From the cell containing the given text, extract its center point as [X, Y] coordinate. 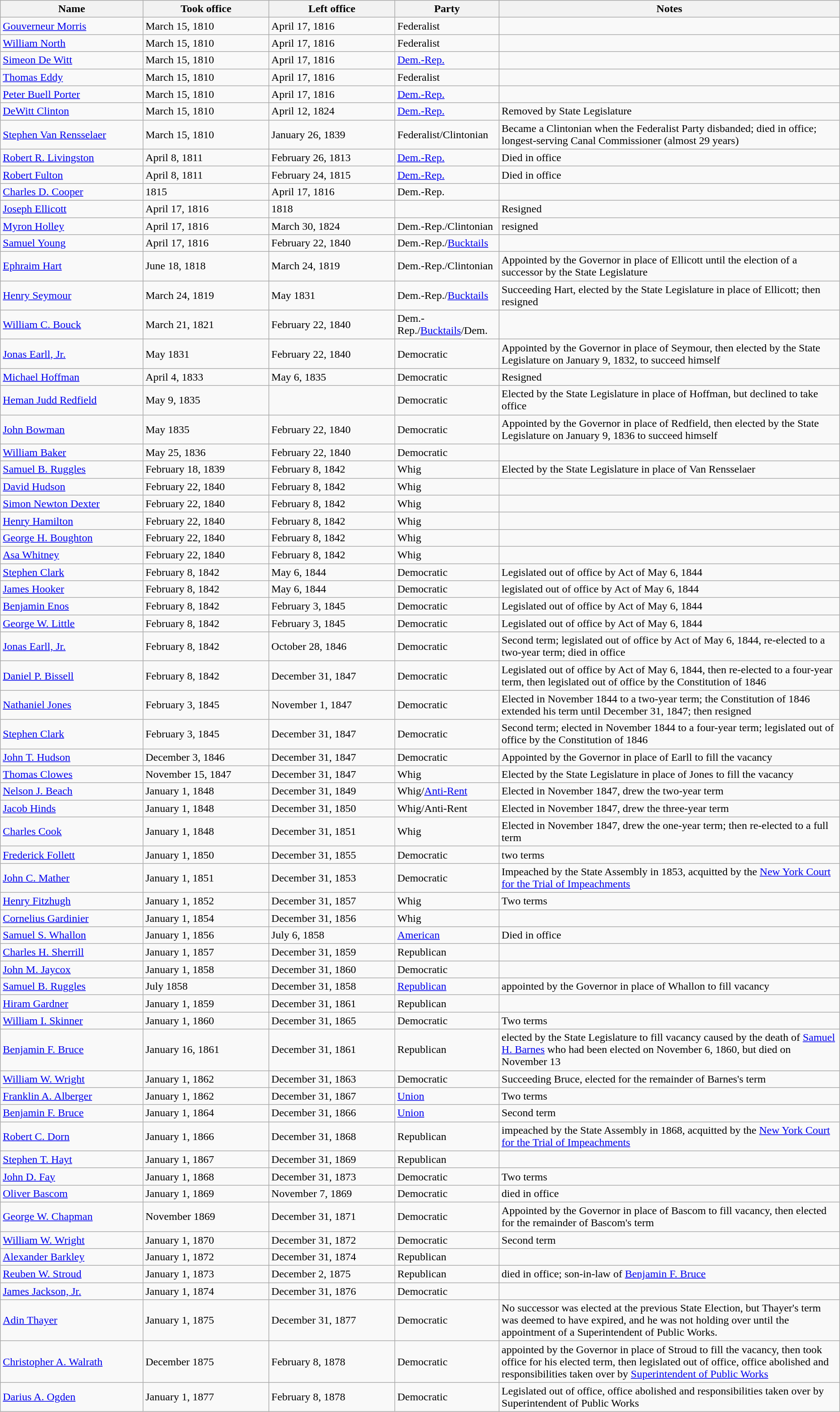
December 31, 1851 [332, 831]
January 1, 1870 [206, 1240]
David Hudson [72, 487]
DeWitt Clinton [72, 111]
November 7, 1869 [332, 1193]
December 31, 1850 [332, 808]
May 6, 1835 [332, 377]
legislated out of office by Act of May 6, 1844 [669, 589]
January 1, 1854 [206, 918]
January 1, 1852 [206, 901]
January 16, 1861 [206, 1050]
May 25, 1836 [206, 452]
George H. Boughton [72, 538]
Left office [332, 9]
Party [447, 9]
Oliver Bascom [72, 1193]
December 31, 1866 [332, 1113]
January 1, 1867 [206, 1159]
two terms [669, 855]
Peter Buell Porter [72, 94]
Legislated out of office, office abolished and responsibilities taken over by Superintendent of Public Works [669, 1397]
January 1, 1866 [206, 1136]
died in office; son-in-law of Benjamin F. Bruce [669, 1274]
Elected in November 1847, drew the three-year term [669, 808]
Second term; legislated out of office by Act of May 6, 1844, re-elected to a two-year term; died in office [669, 646]
John M. Jaycox [72, 969]
George W. Little [72, 623]
Christopher A. Walrath [72, 1362]
Simeon De Witt [72, 60]
January 1, 1869 [206, 1193]
December 31, 1872 [332, 1240]
December 1875 [206, 1362]
December 2, 1875 [332, 1274]
Appointed by the Governor in place of Bascom to fill vacancy, then elected for the remainder of Bascom's term [669, 1216]
Became a Clintonian when the Federalist Party disbanded; died in office; longest-serving Canal Commissioner (almost 29 years) [669, 135]
Charles H. Sherrill [72, 952]
Second term; elected in November 1844 to a four-year term; legislated out of office by the Constitution of 1846 [669, 734]
July 6, 1858 [332, 935]
Alexander Barkley [72, 1257]
Asa Whitney [72, 555]
January 1, 1857 [206, 952]
American [447, 935]
Ephraim Hart [72, 267]
Simon Newton Dexter [72, 504]
December 31, 1877 [332, 1320]
Elected by the State Legislature in place of Van Rensselaer [669, 469]
December 31, 1863 [332, 1079]
Henry Hamilton [72, 521]
March 30, 1824 [332, 226]
Elected by the State Legislature in place of Hoffman, but declined to take office [669, 400]
January 1, 1873 [206, 1274]
Federalist/Clintonian [447, 135]
December 31, 1853 [332, 878]
Appointed by the Governor in place of Seymour, then elected by the State Legislature on January 9, 1832, to succeed himself [669, 354]
appointed by the Governor in place of Whallon to fill vacancy [669, 987]
Nathaniel Jones [72, 705]
January 1, 1856 [206, 935]
Henry Fitzhugh [72, 901]
Darius A. Ogden [72, 1397]
Name [72, 9]
May 9, 1835 [206, 400]
July 1858 [206, 987]
Legislated out of office by Act of May 6, 1844, then re-elected to a four-year term, then legislated out of office by the Constitution of 1846 [669, 676]
Robert Fulton [72, 175]
Heman Judd Redfield [72, 400]
April 4, 1833 [206, 377]
John T. Hudson [72, 757]
December 31, 1867 [332, 1096]
Elected by the State Legislature in place of Jones to fill the vacancy [669, 774]
November 1, 1847 [332, 705]
John Bowman [72, 429]
February 18, 1839 [206, 469]
December 31, 1859 [332, 952]
Samuel S. Whallon [72, 935]
Thomas Eddy [72, 77]
Michael Hoffman [72, 377]
Took office [206, 9]
January 1, 1875 [206, 1320]
Elected in November 1847, drew the one-year term; then re-elected to a full term [669, 831]
William C. Bouck [72, 325]
December 31, 1849 [332, 791]
Charles D. Cooper [72, 192]
December 31, 1868 [332, 1136]
William I. Skinner [72, 1021]
January 1, 1872 [206, 1257]
April 12, 1824 [332, 111]
Gouverneur Morris [72, 26]
Succeeding Hart, elected by the State Legislature in place of Ellicott; then resigned [669, 295]
December 31, 1874 [332, 1257]
November 15, 1847 [206, 774]
January 1, 1877 [206, 1397]
February 26, 1813 [332, 158]
Nelson J. Beach [72, 791]
died in office [669, 1193]
Myron Holley [72, 226]
Stephen Van Rensselaer [72, 135]
Robert C. Dorn [72, 1136]
Adin Thayer [72, 1320]
January 1, 1858 [206, 969]
January 1, 1851 [206, 878]
Elected in November 1847, drew the two-year term [669, 791]
Jacob Hinds [72, 808]
Dem.-Rep./Bucktails/Dem. [447, 325]
John D. Fay [72, 1176]
January 1, 1860 [206, 1021]
Elected in November 1844 to a two-year term; the Constitution of 1846 extended his term until December 31, 1847; then resigned [669, 705]
Robert R. Livingston [72, 158]
Frederick Follett [72, 855]
Charles Cook [72, 831]
November 1869 [206, 1216]
John C. Mather [72, 878]
December 31, 1856 [332, 918]
Hiram Gardner [72, 1004]
January 1, 1868 [206, 1176]
December 31, 1860 [332, 969]
Stephen T. Hayt [72, 1159]
Daniel P. Bissell [72, 676]
January 1, 1850 [206, 855]
resigned [669, 226]
James Hooker [72, 589]
Reuben W. Stroud [72, 1274]
Benjamin Enos [72, 606]
December 31, 1858 [332, 987]
James Jackson, Jr. [72, 1291]
December 31, 1876 [332, 1291]
impeached by the State Assembly in 1868, acquitted by the New York Court for the Trial of Impeachments [669, 1136]
January 26, 1839 [332, 135]
Cornelius Gardinier [72, 918]
Appointed by the Governor in place of Redfield, then elected by the State Legislature on January 9, 1836 to succeed himself [669, 429]
December 31, 1869 [332, 1159]
1815 [206, 192]
December 3, 1846 [206, 757]
January 1, 1874 [206, 1291]
December 31, 1871 [332, 1216]
Appointed by the Governor in place of Earll to fill the vacancy [669, 757]
Appointed by the Governor in place of Ellicott until the election of a successor by the State Legislature [669, 267]
Removed by State Legislature [669, 111]
January 1, 1864 [206, 1113]
December 31, 1857 [332, 901]
January 1, 1859 [206, 1004]
Succeeding Bruce, elected for the remainder of Barnes's term [669, 1079]
Joseph Ellicott [72, 209]
George W. Chapman [72, 1216]
May 1835 [206, 429]
Impeached by the State Assembly in 1853, acquitted by the New York Court for the Trial of Impeachments [669, 878]
Thomas Clowes [72, 774]
Henry Seymour [72, 295]
February 24, 1815 [332, 175]
December 31, 1865 [332, 1021]
June 18, 1818 [206, 267]
March 21, 1821 [206, 325]
William Baker [72, 452]
Notes [669, 9]
Samuel Young [72, 243]
1818 [332, 209]
October 28, 1846 [332, 646]
December 31, 1873 [332, 1176]
Franklin A. Alberger [72, 1096]
William North [72, 43]
December 31, 1855 [332, 855]
